Identify which cell holds the provided text, then report its (X, Y) central coordinate. 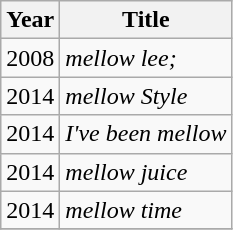
2008 (30, 58)
mellow lee; (146, 58)
mellow time (146, 210)
Title (146, 20)
mellow juice (146, 172)
Year (30, 20)
mellow Style (146, 96)
I've been mellow (146, 134)
